Provide the [X, Y] coordinate of the cell's center where the given text is located.  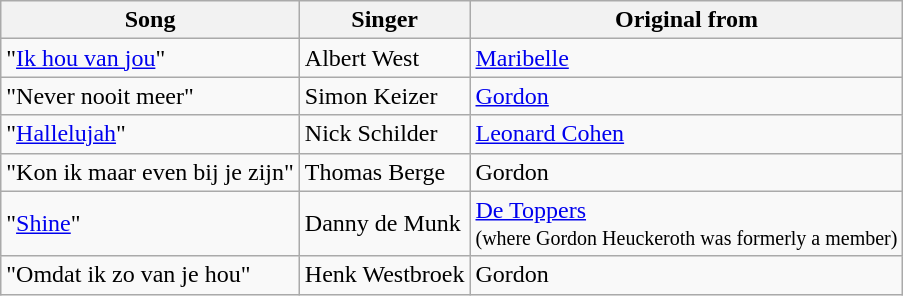
Song [150, 20]
Danny de Munk [384, 224]
"Hallelujah" [150, 134]
"Shine" [150, 224]
"Omdat ik zo van je hou" [150, 275]
Singer [384, 20]
Henk Westbroek [384, 275]
Nick Schilder [384, 134]
Leonard Cohen [686, 134]
De Toppers(where Gordon Heuckeroth was formerly a member) [686, 224]
"Ik hou van jou" [150, 58]
Maribelle [686, 58]
Thomas Berge [384, 172]
Simon Keizer [384, 96]
"Never nooit meer" [150, 96]
Original from [686, 20]
Albert West [384, 58]
"Kon ik maar even bij je zijn" [150, 172]
